Return the [X, Y] coordinate for the center point of the cell that contains the specified text.  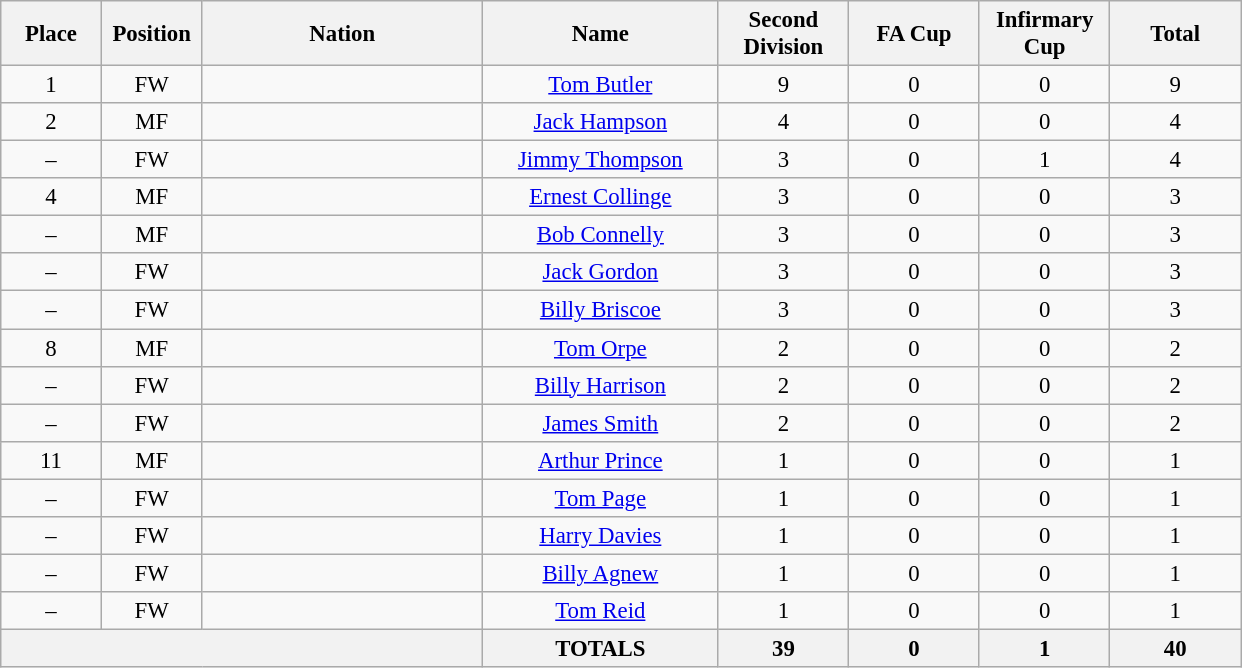
8 [52, 348]
Arthur Prince [601, 460]
40 [1176, 648]
Bob Connelly [601, 235]
Infirmary Cup [1044, 34]
Billy Harrison [601, 385]
Jimmy Thompson [601, 160]
39 [784, 648]
Place [52, 34]
TOTALS [601, 648]
Billy Briscoe [601, 310]
Ernest Collinge [601, 197]
Nation [342, 34]
Jack Gordon [601, 273]
Position [152, 34]
James Smith [601, 423]
Tom Orpe [601, 348]
FA Cup [914, 34]
Name [601, 34]
Second Division [784, 34]
Harry Davies [601, 536]
Billy Agnew [601, 573]
Tom Reid [601, 611]
Tom Page [601, 498]
Jack Hampson [601, 122]
Tom Butler [601, 85]
Total [1176, 34]
11 [52, 460]
